Pinpoint the cell where the given text exists, returning its [X, Y] midpoint coordinate. 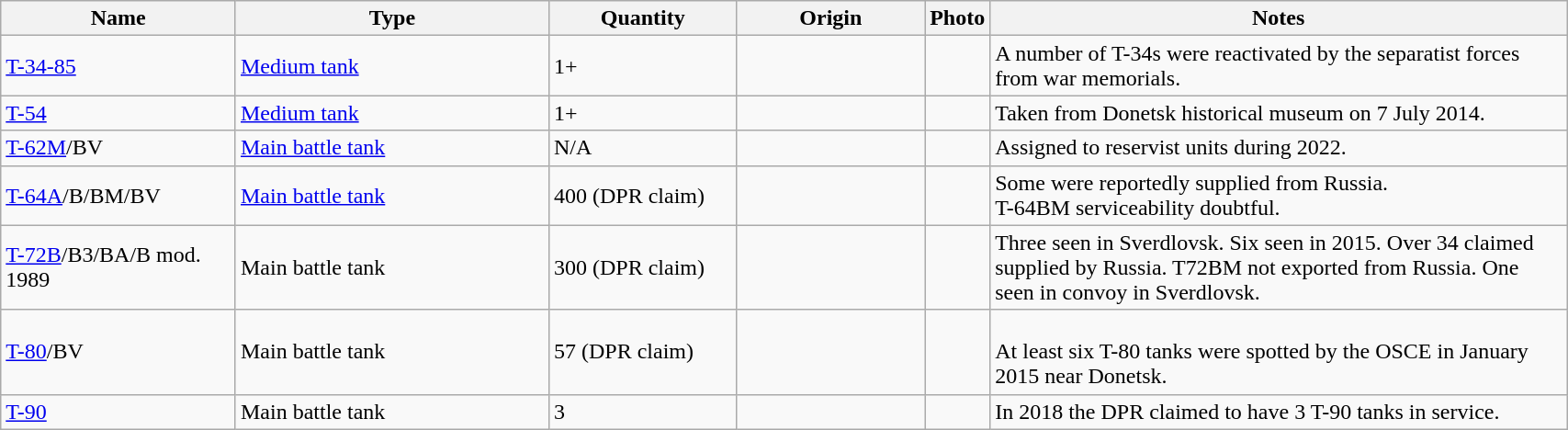
300 (DPR claim) [643, 267]
T-64A/B/BM/BV [118, 195]
In 2018 the DPR claimed to have 3 T-90 tanks in service. [1279, 412]
T-80/BV [118, 352]
Assigned to reservist units during 2022. [1279, 148]
Origin [830, 18]
3 [643, 412]
Quantity [643, 18]
Photo [957, 18]
Type [391, 18]
N/A [643, 148]
Name [118, 18]
Three seen in Sverdlovsk. Six seen in 2015. Over 34 claimed supplied by Russia. T72BM not exported from Russia. One seen in convoy in Sverdlovsk. [1279, 267]
T-54 [118, 113]
Taken from Donetsk historical museum on 7 July 2014. [1279, 113]
Some were reportedly supplied from Russia.T-64BM serviceability doubtful. [1279, 195]
T-34-85 [118, 66]
Notes [1279, 18]
400 (DPR claim) [643, 195]
At least six T-80 tanks were spotted by the OSCE in January 2015 near Donetsk. [1279, 352]
T-62M/BV [118, 148]
A number of T-34s were reactivated by the separatist forces from war memorials. [1279, 66]
57 (DPR claim) [643, 352]
T-90 [118, 412]
T-72B/B3/BA/B mod. 1989 [118, 267]
